Pinpoint the cell where the given text exists, returning its [X, Y] midpoint coordinate. 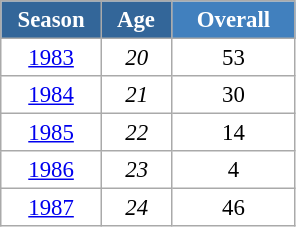
24 [136, 208]
1986 [52, 170]
Age [136, 20]
4 [234, 170]
23 [136, 170]
46 [234, 208]
21 [136, 95]
1987 [52, 208]
1983 [52, 58]
53 [234, 58]
1985 [52, 133]
1984 [52, 95]
14 [234, 133]
20 [136, 58]
30 [234, 95]
Overall [234, 20]
Season [52, 20]
22 [136, 133]
